For the text-containing cell, return its midpoint in (x, y) coordinate format. 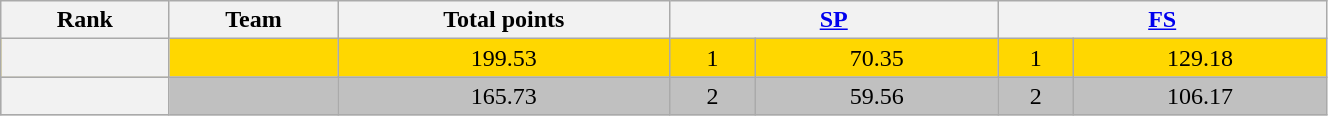
129.18 (1200, 58)
SP (834, 20)
165.73 (504, 96)
70.35 (876, 58)
FS (1162, 20)
Rank (85, 20)
199.53 (504, 58)
Team (254, 20)
59.56 (876, 96)
Total points (504, 20)
106.17 (1200, 96)
